Locate the cell with the specified text and output its (X, Y) center coordinate. 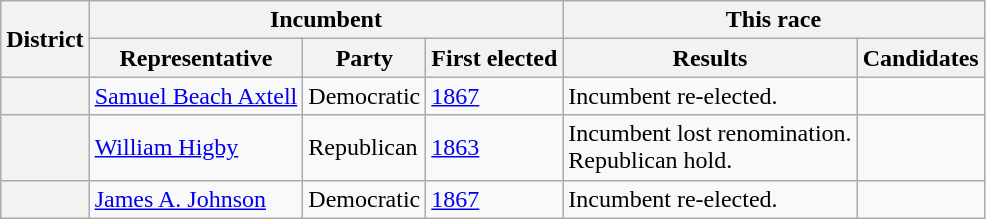
Party (364, 58)
William Higby (196, 148)
Republican (364, 148)
Samuel Beach Axtell (196, 96)
This race (774, 20)
Candidates (920, 58)
Representative (196, 58)
District (45, 39)
First elected (494, 58)
1863 (494, 148)
Incumbent lost renomination.Republican hold. (710, 148)
Incumbent (326, 20)
Results (710, 58)
James A. Johnson (196, 199)
